Detect which cell encompasses the target text, then output its (X, Y) center coordinate. 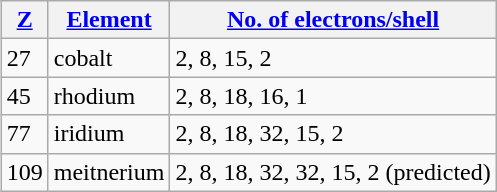
2, 8, 18, 16, 1 (333, 96)
109 (24, 172)
meitnerium (109, 172)
2, 8, 15, 2 (333, 58)
rhodium (109, 96)
27 (24, 58)
45 (24, 96)
77 (24, 134)
iridium (109, 134)
2, 8, 18, 32, 15, 2 (333, 134)
Z (24, 20)
Element (109, 20)
2, 8, 18, 32, 32, 15, 2 (predicted) (333, 172)
No. of electrons/shell (333, 20)
cobalt (109, 58)
